For the text-containing cell, return its midpoint in (X, Y) coordinate format. 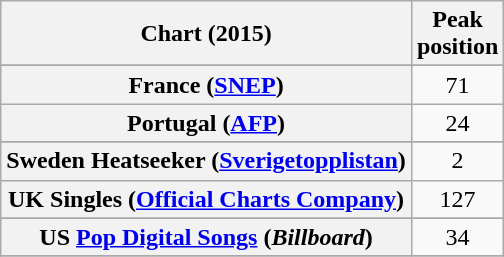
2 (457, 161)
France (SNEP) (206, 85)
Sweden Heatseeker (Sverigetopplistan) (206, 161)
71 (457, 85)
34 (457, 237)
UK Singles (Official Charts Company) (206, 199)
Chart (2015) (206, 34)
24 (457, 123)
127 (457, 199)
Peakposition (457, 34)
US Pop Digital Songs (Billboard) (206, 237)
Portugal (AFP) (206, 123)
